Capture the cell that displays the provided text and extract its (X, Y) central coordinate. 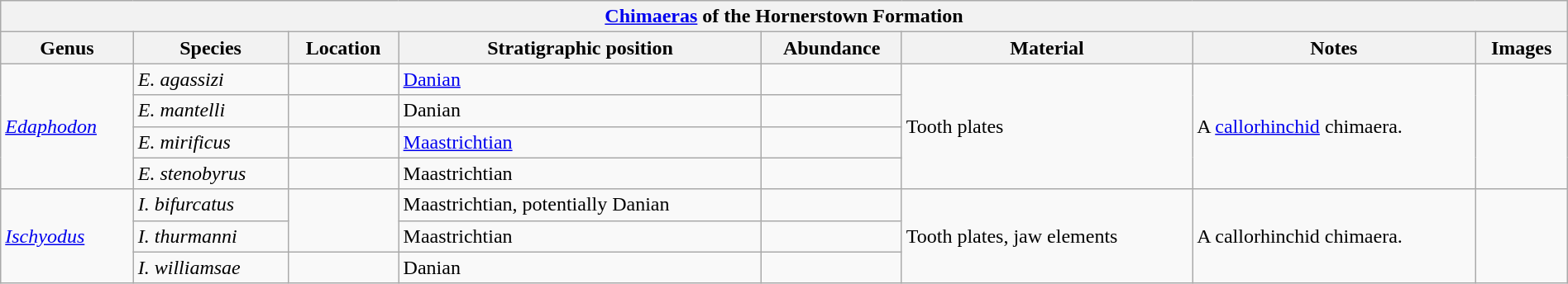
Ischyodus (67, 236)
E. mirificus (210, 142)
Species (210, 48)
Genus (67, 48)
Location (343, 48)
Images (1522, 48)
E. mantelli (210, 111)
I. bifurcatus (210, 205)
Tooth plates (1047, 126)
Edaphodon (67, 126)
Abundance (832, 48)
E. agassizi (210, 79)
Maastrichtian, potentially Danian (581, 205)
Notes (1334, 48)
Material (1047, 48)
I. williamsae (210, 267)
Chimaeras of the Hornerstown Formation (784, 17)
Stratigraphic position (581, 48)
Tooth plates, jaw elements (1047, 236)
I. thurmanni (210, 236)
E. stenobyrus (210, 173)
